Detect which cell encompasses the target text, then output its (X, Y) center coordinate. 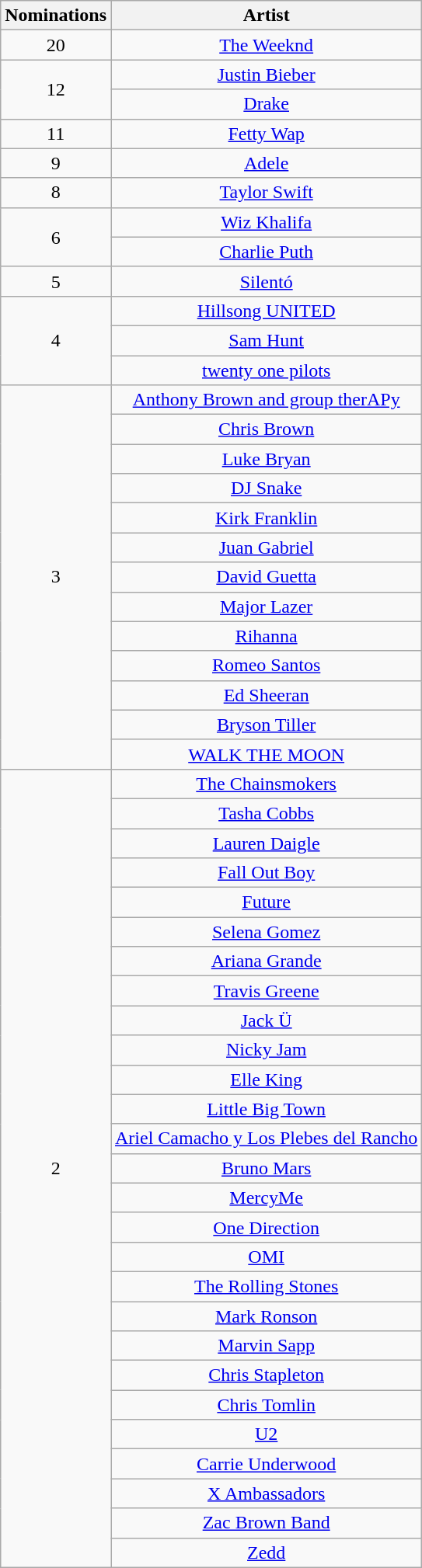
Future (266, 902)
4 (56, 340)
Silentó (266, 281)
Hillsong UNITED (266, 311)
9 (56, 163)
Tasha Cobbs (266, 813)
12 (56, 89)
Wiz Khalifa (266, 222)
6 (56, 237)
11 (56, 134)
5 (56, 281)
MercyMe (266, 1198)
twenty one pilots (266, 370)
3 (56, 578)
8 (56, 193)
2 (56, 1168)
Jack Ü (266, 1020)
Kirk Franklin (266, 518)
Taylor Swift (266, 193)
Romeo Santos (266, 666)
The Rolling Stones (266, 1286)
Chris Brown (266, 429)
Little Big Town (266, 1109)
Chris Tomlin (266, 1405)
Travis Greene (266, 991)
One Direction (266, 1227)
Anthony Brown and group therAPy (266, 400)
OMI (266, 1257)
Marvin Sapp (266, 1346)
Major Lazer (266, 607)
20 (56, 45)
Artist (266, 16)
Luke Bryan (266, 459)
Chris Stapleton (266, 1375)
Nominations (56, 16)
Drake (266, 104)
Bryson Tiller (266, 725)
The Weeknd (266, 45)
Selena Gomez (266, 932)
Bruno Mars (266, 1168)
Juan Gabriel (266, 548)
Carrie Underwood (266, 1464)
Ariel Camacho y Los Plebes del Rancho (266, 1139)
X Ambassadors (266, 1493)
DJ Snake (266, 488)
The Chainsmokers (266, 784)
Elle King (266, 1080)
Lauren Daigle (266, 843)
Mark Ronson (266, 1316)
Rihanna (266, 636)
Adele (266, 163)
Sam Hunt (266, 340)
David Guetta (266, 577)
Nicky Jam (266, 1050)
WALK THE MOON (266, 754)
Fall Out Boy (266, 873)
Charlie Puth (266, 252)
Zedd (266, 1552)
Zac Brown Band (266, 1523)
Ariana Grande (266, 961)
U2 (266, 1434)
Fetty Wap (266, 134)
Justin Bieber (266, 75)
Ed Sheeran (266, 695)
